Pinpoint the cell where the given text exists, returning its [x, y] midpoint coordinate. 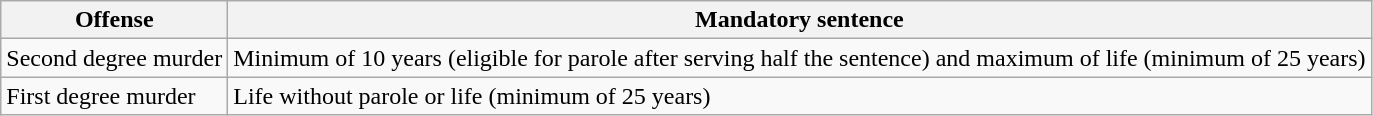
Minimum of 10 years (eligible for parole after serving half the sentence) and maximum of life (minimum of 25 years) [800, 58]
First degree murder [114, 96]
Mandatory sentence [800, 20]
Offense [114, 20]
Second degree murder [114, 58]
Life without parole or life (minimum of 25 years) [800, 96]
